Scan for the cell matching the given text and deliver its [x, y] coordinate at center. 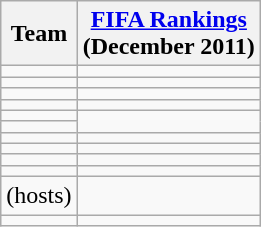
FIFA Rankings(December 2011) [168, 34]
(hosts) [39, 195]
Team [39, 34]
